Determine the [X, Y] coordinate at the center of the cell enclosing the given text.  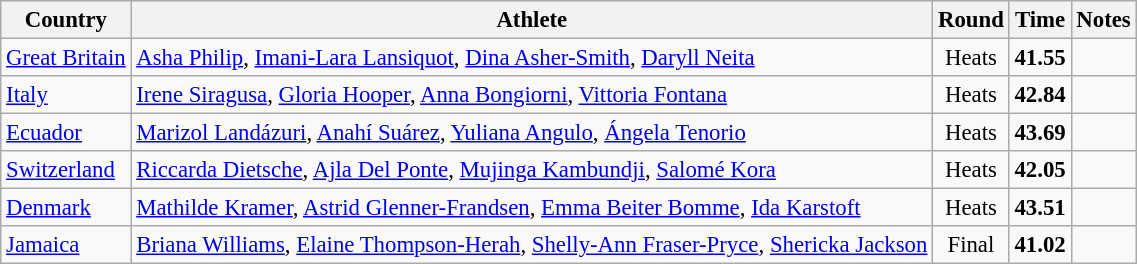
43.69 [1040, 133]
Ecuador [66, 133]
Athlete [532, 20]
Riccarda Dietsche, Ajla Del Ponte, Mujinga Kambundji, Salomé Kora [532, 170]
Round [971, 20]
Switzerland [66, 170]
Italy [66, 95]
Mathilde Kramer, Astrid Glenner-Frandsen, Emma Beiter Bomme, Ida Karstoft [532, 208]
Briana Williams, Elaine Thompson-Herah, Shelly-Ann Fraser-Pryce, Shericka Jackson [532, 245]
42.05 [1040, 170]
43.51 [1040, 208]
Time [1040, 20]
Marizol Landázuri, Anahí Suárez, Yuliana Angulo, Ángela Tenorio [532, 133]
Country [66, 20]
41.02 [1040, 245]
41.55 [1040, 58]
42.84 [1040, 95]
Denmark [66, 208]
Asha Philip, Imani-Lara Lansiquot, Dina Asher-Smith, Daryll Neita [532, 58]
Final [971, 245]
Irene Siragusa, Gloria Hooper, Anna Bongiorni, Vittoria Fontana [532, 95]
Jamaica [66, 245]
Great Britain [66, 58]
Notes [1104, 20]
